Detect which cell encompasses the target text, then output its (x, y) center coordinate. 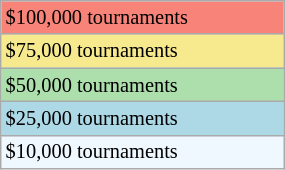
$100,000 tournaments (142, 17)
$50,000 tournaments (142, 85)
$75,000 tournaments (142, 51)
$25,000 tournaments (142, 118)
$10,000 tournaments (142, 152)
